From the cell containing the given text, extract its center point as (x, y) coordinate. 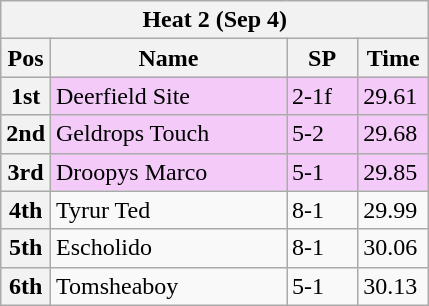
Deerfield Site (169, 96)
30.13 (394, 286)
6th (26, 286)
Name (169, 58)
29.61 (394, 96)
Escholido (169, 248)
SP (322, 58)
3rd (26, 172)
2nd (26, 134)
Time (394, 58)
29.99 (394, 210)
29.85 (394, 172)
2-1f (322, 96)
29.68 (394, 134)
1st (26, 96)
Geldrops Touch (169, 134)
Droopys Marco (169, 172)
Pos (26, 58)
5-2 (322, 134)
Tomsheaboy (169, 286)
4th (26, 210)
Tyrur Ted (169, 210)
5th (26, 248)
Heat 2 (Sep 4) (215, 20)
30.06 (394, 248)
